Scan for the cell matching the given text and deliver its [x, y] coordinate at center. 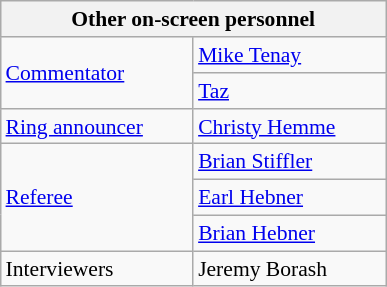
Jeremy Borash [290, 269]
Mike Tenay [290, 55]
Other on-screen personnel [194, 19]
Referee [98, 198]
Interviewers [98, 269]
Earl Hebner [290, 197]
Brian Stiffler [290, 162]
Taz [290, 91]
Commentator [98, 72]
Christy Hemme [290, 126]
Brian Hebner [290, 233]
Ring announcer [98, 126]
